Search for the cell housing the specified text and yield its (x, y) center coordinate. 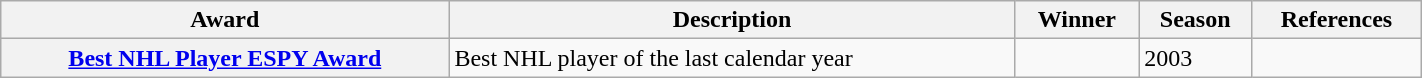
Winner (1077, 20)
Season (1196, 20)
Best NHL Player ESPY Award (225, 58)
Description (732, 20)
Best NHL player of the last calendar year (732, 58)
References (1337, 20)
Award (225, 20)
2003 (1196, 58)
